Return the (x, y) coordinate for the center point of the cell that contains the specified text.  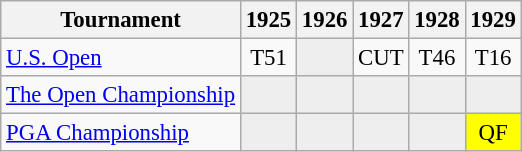
QF (493, 133)
T16 (493, 58)
The Open Championship (121, 95)
1927 (381, 20)
1926 (325, 20)
T46 (437, 58)
1928 (437, 20)
1925 (268, 20)
PGA Championship (121, 133)
T51 (268, 58)
U.S. Open (121, 58)
1929 (493, 20)
Tournament (121, 20)
CUT (381, 58)
